Return the [x, y] coordinate for the center point of the cell that contains the specified text.  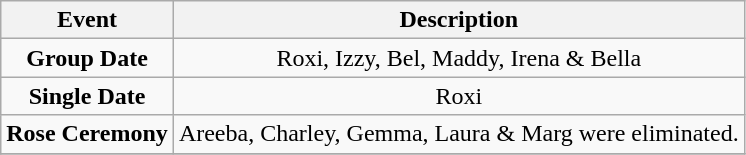
Event [88, 20]
Roxi [458, 96]
Group Date [88, 58]
Areeba, Charley, Gemma, Laura & Marg were eliminated. [458, 134]
Rose Ceremony [88, 134]
Roxi, Izzy, Bel, Maddy, Irena & Bella [458, 58]
Description [458, 20]
Single Date [88, 96]
